Return the (x, y) coordinate for the center point of the cell that contains the specified text.  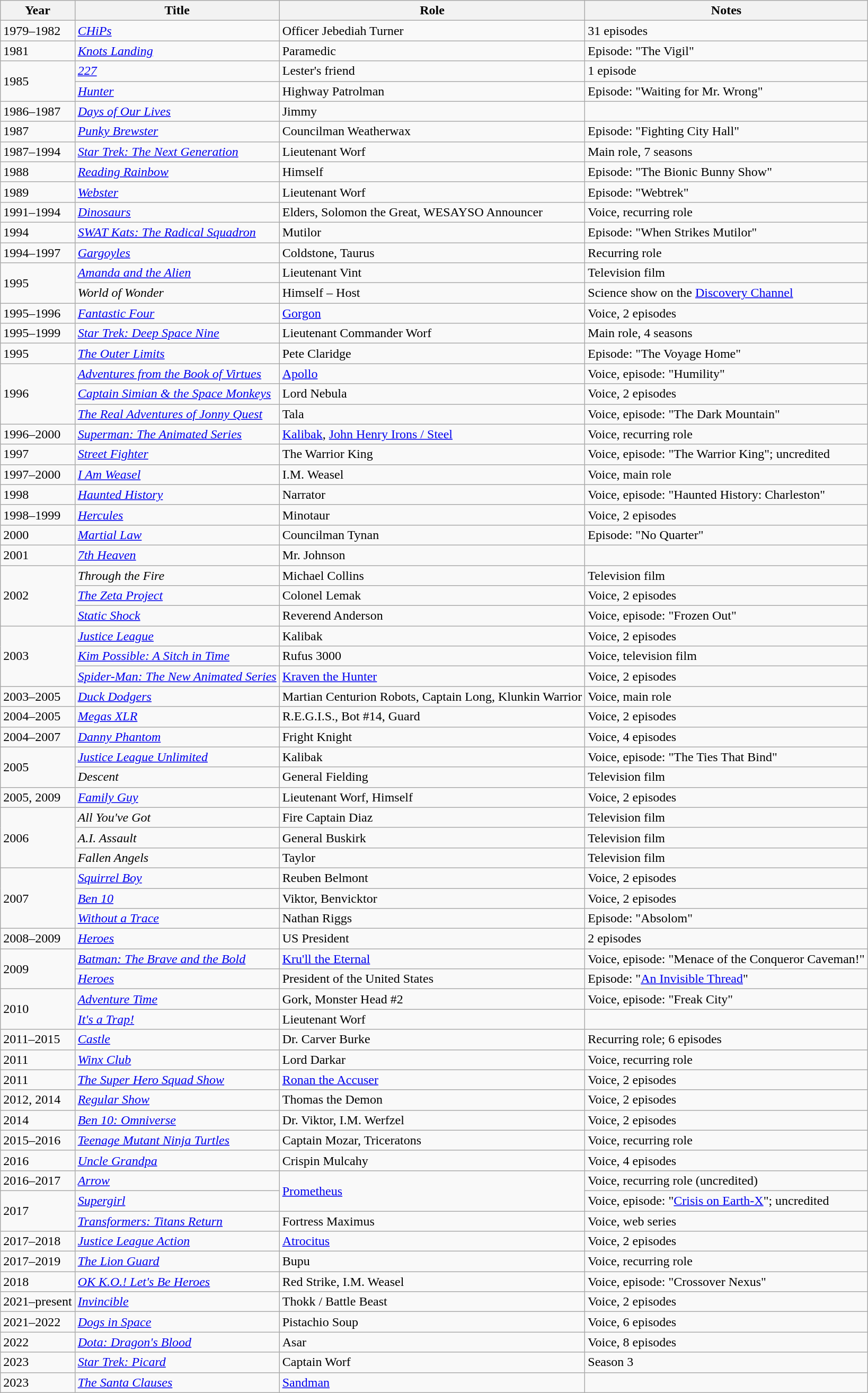
It's a Trap! (177, 1019)
Voice, episode: "The Dark Mountain" (726, 414)
2009 (38, 969)
Voice, episode: "Frozen Out" (726, 616)
2008–2009 (38, 939)
1989 (38, 192)
2021–present (38, 1302)
Councilman Weatherwax (432, 131)
Thomas the Demon (432, 1100)
Winx Club (177, 1060)
Kalibak, John Henry Irons / Steel (432, 434)
OK K.O.! Let's Be Heroes (177, 1282)
Fortress Maximus (432, 1221)
Family Guy (177, 797)
Voice, episode: "The Ties That Bind" (726, 757)
Voice, episode: "Crossover Nexus" (726, 1282)
Martial Law (177, 535)
Static Shock (177, 616)
Lieutenant Commander Worf (432, 333)
7th Heaven (177, 555)
2014 (38, 1120)
All You've Got (177, 817)
Lieutenant Worf, Himself (432, 797)
2007 (38, 898)
The Zeta Project (177, 596)
Lieutenant Vint (432, 273)
Jimmy (432, 111)
2003 (38, 656)
Castle (177, 1039)
The Santa Clauses (177, 1382)
Minotaur (432, 515)
Himself (432, 172)
Nathan Riggs (432, 919)
Episode: "Waiting for Mr. Wrong" (726, 91)
1991–1994 (38, 212)
The Lion Guard (177, 1262)
US President (432, 939)
Captain Mozar, Triceratons (432, 1140)
Captain Simian & the Space Monkeys (177, 394)
2003–2005 (38, 696)
Voice, episode: "Freak City" (726, 999)
SWAT Kats: The Radical Squadron (177, 232)
Fantastic Four (177, 313)
Crispin Mulcahy (432, 1160)
Martian Centurion Robots, Captain Long, Klunkin Warrior (432, 696)
Episode: "The Vigil" (726, 51)
Star Trek: Deep Space Nine (177, 333)
Recurring role; 6 episodes (726, 1039)
2002 (38, 595)
Justice League Unlimited (177, 757)
Squirrel Boy (177, 878)
Reverend Anderson (432, 616)
Webster (177, 192)
Through the Fire (177, 575)
Pistachio Soup (432, 1322)
Lester's friend (432, 71)
Himself – Host (432, 293)
Episode: "No Quarter" (726, 535)
Episode: "When Strikes Mutilor" (726, 232)
Atrocitus (432, 1241)
Fallen Angels (177, 858)
Dr. Viktor, I.M. Werfzel (432, 1120)
2017–2018 (38, 1241)
Episode: "Absolom" (726, 919)
Voice, recurring role (uncredited) (726, 1180)
Voice, episode: "Haunted History: Charleston" (726, 495)
Gork, Monster Head #2 (432, 999)
R.E.G.I.S., Bot #14, Guard (432, 717)
Main role, 7 seasons (726, 152)
Voice, 8 episodes (726, 1342)
Superman: The Animated Series (177, 434)
CHiPs (177, 31)
Year (38, 11)
Viktor, Benvicktor (432, 898)
Adventure Time (177, 999)
Punky Brewster (177, 131)
Mr. Johnson (432, 555)
Fire Captain Diaz (432, 817)
1986–1987 (38, 111)
2000 (38, 535)
Megas XLR (177, 717)
Science show on the Discovery Channel (726, 293)
Lord Nebula (432, 394)
1985 (38, 81)
Justice League (177, 636)
Arrow (177, 1180)
Asar (432, 1342)
The Super Hero Squad Show (177, 1080)
2 episodes (726, 939)
Kru'll the Eternal (432, 959)
Justice League Action (177, 1241)
1997–2000 (38, 474)
Dogs in Space (177, 1322)
Gorgon (432, 313)
Descent (177, 777)
Hunter (177, 91)
Dota: Dragon's Blood (177, 1342)
Narrator (432, 495)
2004–2007 (38, 737)
1994–1997 (38, 253)
Without a Trace (177, 919)
Batman: The Brave and the Bold (177, 959)
1987–1994 (38, 152)
Paramedic (432, 51)
Episode: "The Voyage Home" (726, 354)
A.I. Assault (177, 837)
Fright Knight (432, 737)
Hercules (177, 515)
Supergirl (177, 1201)
2017–2019 (38, 1262)
Captain Worf (432, 1362)
Episode: "An Invisible Thread" (726, 979)
Elders, Solomon the Great, WESAYSO Announcer (432, 212)
The Real Adventures of Jonny Quest (177, 414)
Voice, television film (726, 656)
Haunted History (177, 495)
1998 (38, 495)
1994 (38, 232)
Mutilor (432, 232)
Colonel Lemak (432, 596)
Voice, episode: "Humility" (726, 374)
Kraven the Hunter (432, 676)
Dr. Carver Burke (432, 1039)
2012, 2014 (38, 1100)
1995–1996 (38, 313)
227 (177, 71)
Duck Dodgers (177, 696)
1996 (38, 394)
Michael Collins (432, 575)
Reading Rainbow (177, 172)
2001 (38, 555)
2015–2016 (38, 1140)
Apollo (432, 374)
Voice, 6 episodes (726, 1322)
Knots Landing (177, 51)
Amanda and the Alien (177, 273)
Gargoyles (177, 253)
Pete Claridge (432, 354)
Recurring role (726, 253)
Ben 10: Omniverse (177, 1120)
Sandman (432, 1382)
2021–2022 (38, 1322)
1979–1982 (38, 31)
Bupu (432, 1262)
General Fielding (432, 777)
Episode: "The Bionic Bunny Show" (726, 172)
1987 (38, 131)
President of the United States (432, 979)
Transformers: Titans Return (177, 1221)
2016 (38, 1160)
2005, 2009 (38, 797)
Thokk / Battle Beast (432, 1302)
I Am Weasel (177, 474)
Dinosaurs (177, 212)
1996–2000 (38, 434)
Spider-Man: The New Animated Series (177, 676)
2006 (38, 837)
2018 (38, 1282)
Councilman Tynan (432, 535)
Uncle Grandpa (177, 1160)
Ronan the Accuser (432, 1080)
World of Wonder (177, 293)
1998–1999 (38, 515)
Rufus 3000 (432, 656)
Voice, episode: "Menace of the Conqueror Caveman!" (726, 959)
1 episode (726, 71)
Highway Patrolman (432, 91)
1995–1999 (38, 333)
Voice, episode: "Crisis on Earth-X"; uncredited (726, 1201)
Prometheus (432, 1191)
Season 3 (726, 1362)
1988 (38, 172)
Teenage Mutant Ninja Turtles (177, 1140)
Role (432, 11)
The Outer Limits (177, 354)
The Warrior King (432, 454)
Officer Jebediah Turner (432, 31)
Episode: "Fighting City Hall" (726, 131)
2004–2005 (38, 717)
General Buskirk (432, 837)
Lord Darkar (432, 1060)
Reuben Belmont (432, 878)
31 episodes (726, 31)
1981 (38, 51)
Days of Our Lives (177, 111)
1997 (38, 454)
Star Trek: Picard (177, 1362)
Regular Show (177, 1100)
Tala (432, 414)
Adventures from the Book of Virtues (177, 374)
Street Fighter (177, 454)
2005 (38, 767)
Notes (726, 11)
I.M. Weasel (432, 474)
Taylor (432, 858)
Episode: "Webtrek" (726, 192)
Star Trek: The Next Generation (177, 152)
2017 (38, 1211)
Coldstone, Taurus (432, 253)
Invincible (177, 1302)
Red Strike, I.M. Weasel (432, 1282)
2016–2017 (38, 1180)
Title (177, 11)
2022 (38, 1342)
Ben 10 (177, 898)
Kim Possible: A Sitch in Time (177, 656)
Main role, 4 seasons (726, 333)
2011–2015 (38, 1039)
Voice, web series (726, 1221)
Voice, episode: "The Warrior King"; uncredited (726, 454)
Danny Phantom (177, 737)
2010 (38, 1009)
